Return [X, Y] of the center of cell containing provided text 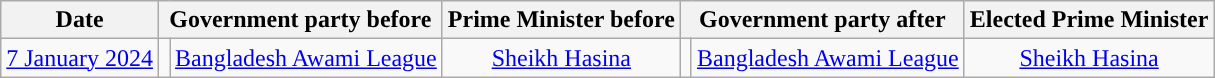
Prime Minister before [561, 20]
Elected Prime Minister [1089, 20]
7 January 2024 [80, 58]
Government party after [822, 20]
Date [80, 20]
Government party before [300, 20]
